Find where the given text appears and provide that cell's center as [X, Y] coordinate. 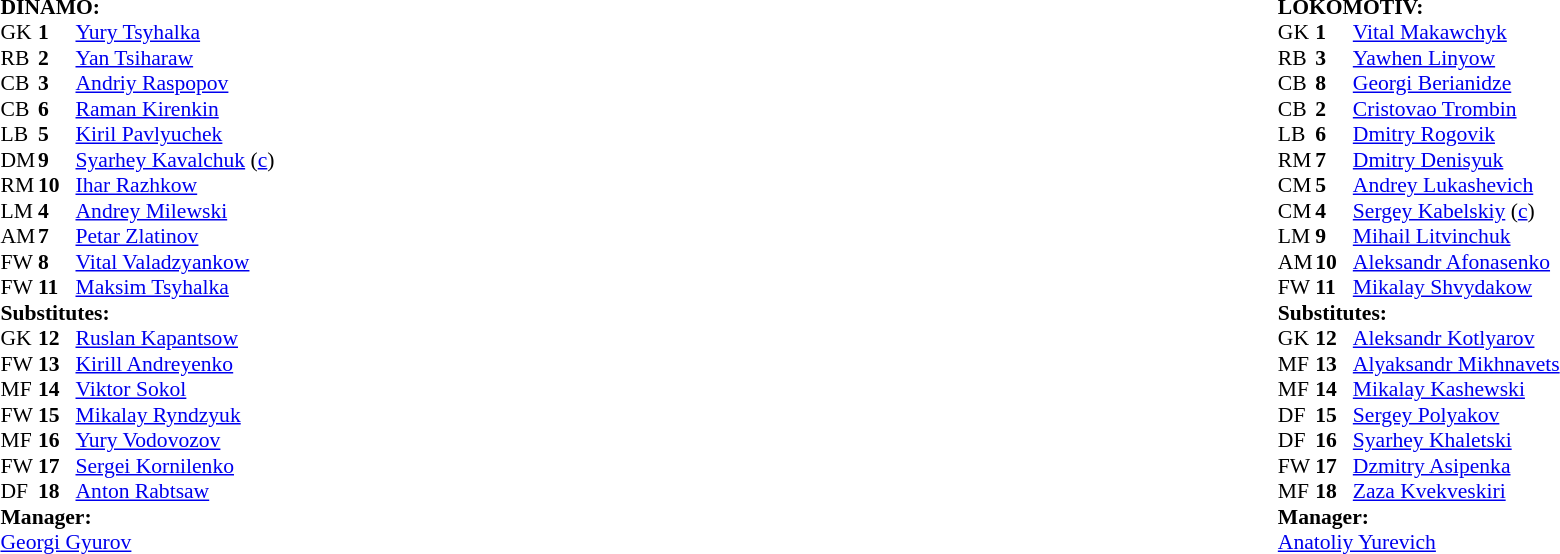
Dmitry Denisyuk [1456, 160]
Cristovao Trombin [1456, 109]
Yan Tsiharaw [176, 58]
Aleksandr Afonasenko [1456, 262]
Aleksandr Kotlyarov [1456, 339]
Mikalay Kashewski [1456, 389]
Sergey Polyakov [1456, 415]
Zaza Kvekveskiri [1456, 491]
Yury Tsyhalka [176, 33]
Kirill Andreyenko [176, 364]
Andrey Milewski [176, 211]
Syarhey Khaletski [1456, 441]
Sergey Kabelskiy (c) [1456, 211]
Anton Rabtsaw [176, 491]
Mikalay Shvydakow [1456, 287]
Andrey Lukashevich [1456, 185]
Mihail Litvinchuk [1456, 237]
Maksim Tsyhalka [176, 287]
Viktor Sokol [176, 389]
Syarhey Kavalchuk (c) [176, 160]
Raman Kirenkin [176, 109]
Dzmitry Asipenka [1456, 466]
Vital Makawchyk [1456, 33]
Ruslan Kapantsow [176, 339]
Mikalay Ryndzyuk [176, 415]
Georgi Berianidze [1456, 83]
Alyaksandr Mikhnavets [1456, 364]
Ihar Razhkow [176, 185]
Kiril Pavlyuchek [176, 135]
Petar Zlatinov [176, 237]
Sergei Kornilenko [176, 466]
DM [19, 160]
Yawhen Linyow [1456, 58]
Vital Valadzyankow [176, 262]
Yury Vodovozov [176, 441]
Dmitry Rogovik [1456, 135]
Andriy Raspopov [176, 83]
